Scan for the cell matching the given text and deliver its [x, y] coordinate at center. 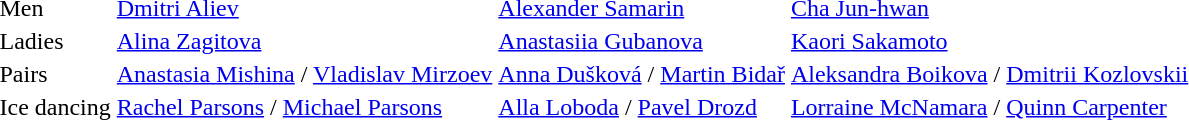
Anastasiia Gubanova [642, 41]
Alina Zagitova [304, 41]
Aleksandra Boikova / Dmitrii Kozlovskii [989, 74]
Kaori Sakamoto [989, 41]
Anastasia Mishina / Vladislav Mirzoev [304, 74]
Anna Dušková / Martin Bidař [642, 74]
